Capture the cell that displays the provided text and extract its [x, y] central coordinate. 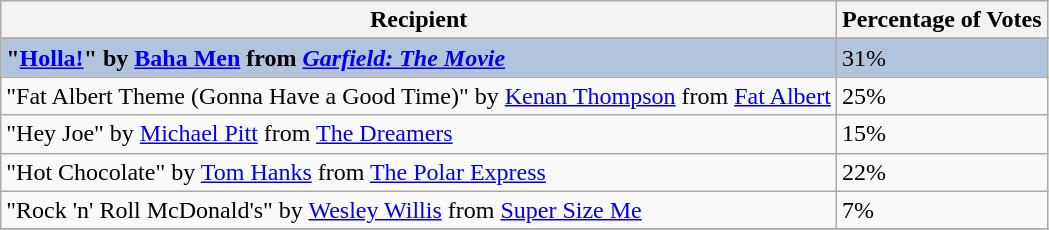
"Holla!" by Baha Men from Garfield: The Movie [419, 58]
Percentage of Votes [942, 20]
7% [942, 210]
25% [942, 96]
22% [942, 172]
31% [942, 58]
"Fat Albert Theme (Gonna Have a Good Time)" by Kenan Thompson from Fat Albert [419, 96]
Recipient [419, 20]
"Rock 'n' Roll McDonald's" by Wesley Willis from Super Size Me [419, 210]
"Hey Joe" by Michael Pitt from The Dreamers [419, 134]
15% [942, 134]
"Hot Chocolate" by Tom Hanks from The Polar Express [419, 172]
